Extract the (X, Y) coordinate from the center of the cell holding the provided text.  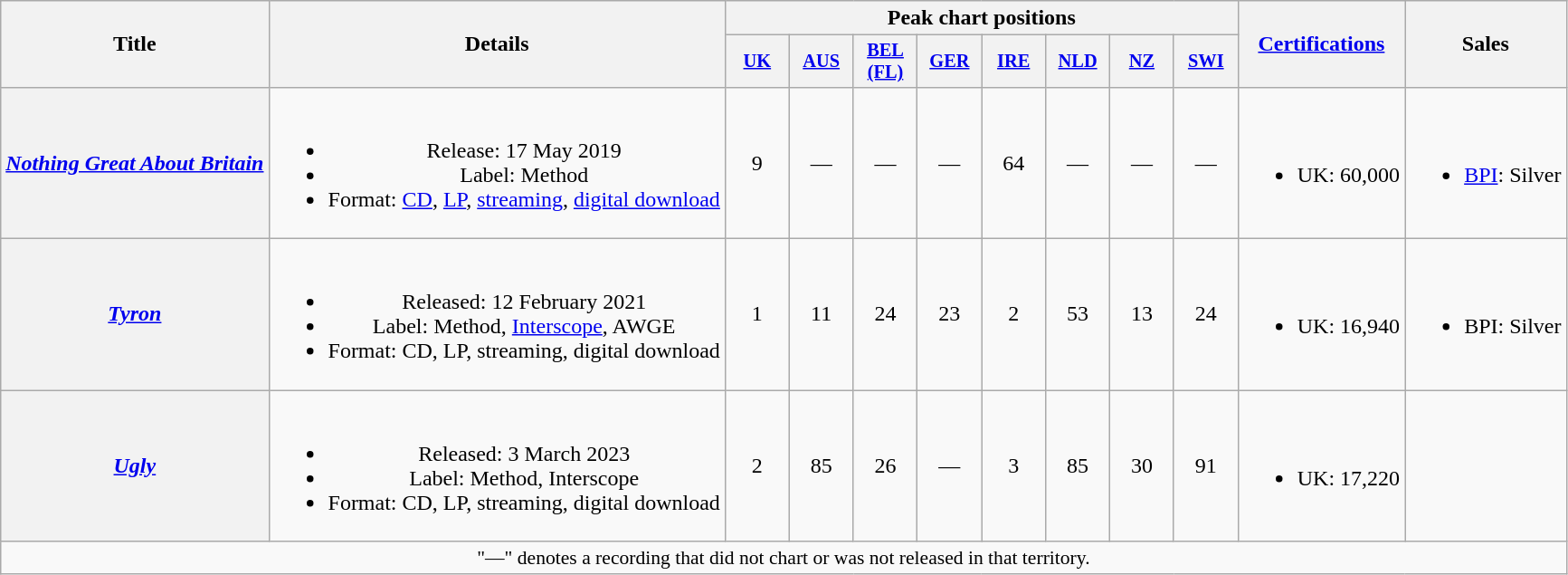
Peak chart positions (981, 18)
AUS (822, 62)
UK: 17,220 (1321, 465)
BEL(FL) (885, 62)
26 (885, 465)
1 (756, 315)
3 (1013, 465)
Release: 17 May 2019Label: MethodFormat: CD, LP, streaming, digital download (497, 163)
Certifications (1321, 44)
Nothing Great About Britain (135, 163)
Tyron (135, 315)
Sales (1486, 44)
91 (1205, 465)
53 (1079, 315)
Title (135, 44)
Details (497, 44)
NLD (1079, 62)
UK: 16,940 (1321, 315)
UK: 60,000 (1321, 163)
Ugly (135, 465)
UK (756, 62)
SWI (1205, 62)
GER (950, 62)
13 (1142, 315)
30 (1142, 465)
23 (950, 315)
Released: 3 March 2023Label: Method, InterscopeFormat: CD, LP, streaming, digital download (497, 465)
NZ (1142, 62)
11 (822, 315)
IRE (1013, 62)
9 (756, 163)
64 (1013, 163)
Released: 12 February 2021Label: Method, Interscope, AWGEFormat: CD, LP, streaming, digital download (497, 315)
"—" denotes a recording that did not chart or was not released in that territory. (784, 558)
